Return the [x, y] coordinate for the center point of the cell that contains the specified text.  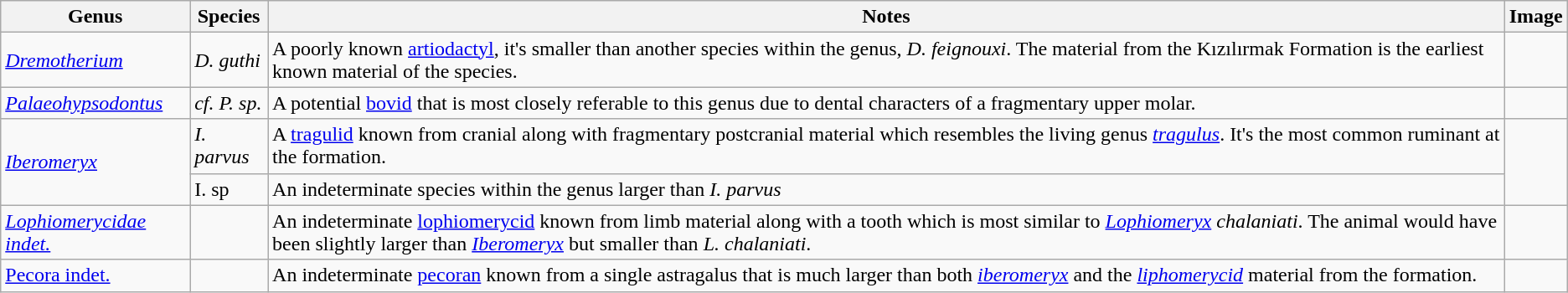
Image [1536, 17]
Species [230, 17]
An indeterminate species within the genus larger than I. parvus [886, 189]
Pecora indet. [95, 275]
Palaeohypsodontus [95, 103]
Dremotherium [95, 60]
Genus [95, 17]
A potential bovid that is most closely referable to this genus due to dental characters of a fragmentary upper molar. [886, 103]
Notes [886, 17]
cf. P. sp. [230, 103]
D. guthi [230, 60]
An indeterminate pecoran known from a single astragalus that is much larger than both iberomeryx and the liphomerycid material from the formation. [886, 275]
Iberomeryx [95, 162]
Lophiomerycidae indet. [95, 233]
I. parvus [230, 146]
I. sp [230, 189]
